Detect which cell encompasses the target text, then output its [X, Y] center coordinate. 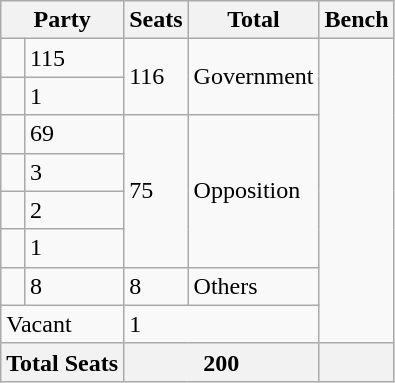
116 [156, 77]
3 [74, 172]
2 [74, 210]
Bench [356, 20]
Opposition [254, 191]
Total Seats [62, 362]
Others [254, 286]
Government [254, 77]
75 [156, 191]
Total [254, 20]
Party [62, 20]
69 [74, 134]
200 [222, 362]
Vacant [62, 324]
115 [74, 58]
Seats [156, 20]
